From the cell containing the given text, extract its center point as [x, y] coordinate. 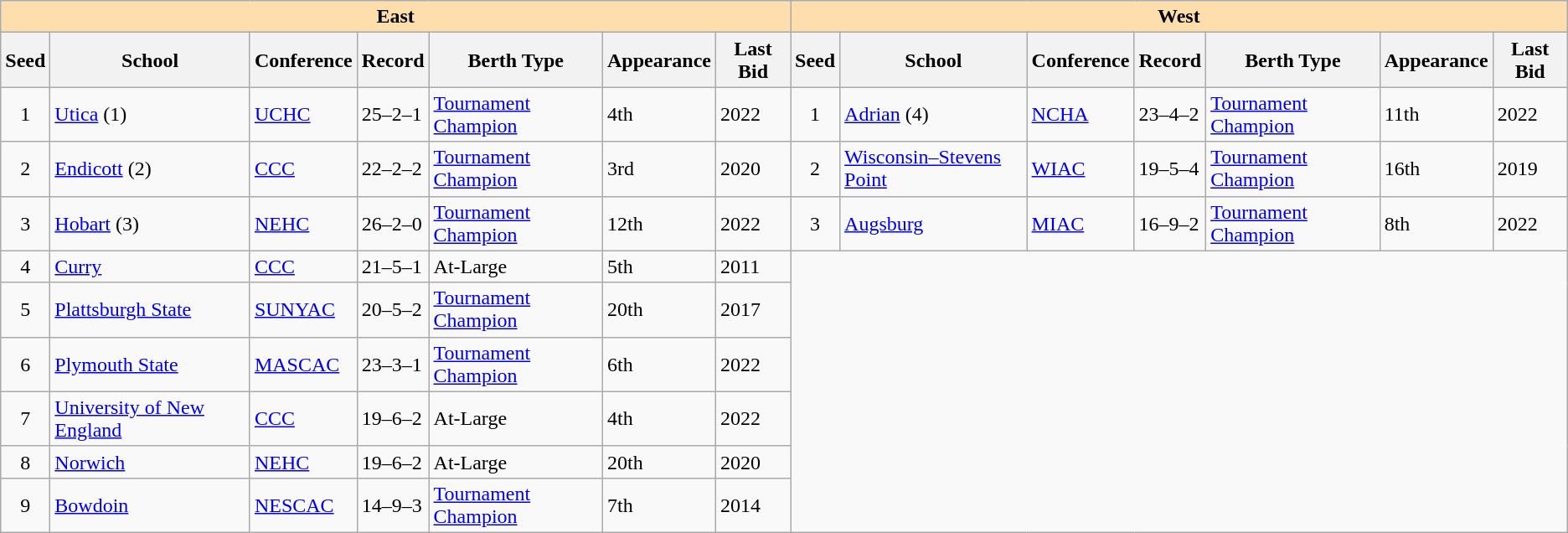
2019 [1529, 169]
2017 [752, 310]
Adrian (4) [933, 114]
11th [1436, 114]
NCHA [1081, 114]
8th [1436, 223]
25–2–1 [393, 114]
16th [1436, 169]
26–2–0 [393, 223]
East [395, 17]
23–4–2 [1170, 114]
Norwich [151, 462]
University of New England [151, 419]
Plymouth State [151, 364]
Curry [151, 266]
6th [658, 364]
Plattsburgh State [151, 310]
5th [658, 266]
19–5–4 [1170, 169]
7th [658, 505]
8 [25, 462]
Utica (1) [151, 114]
WIAC [1081, 169]
23–3–1 [393, 364]
Augsburg [933, 223]
MIAC [1081, 223]
22–2–2 [393, 169]
9 [25, 505]
Hobart (3) [151, 223]
5 [25, 310]
3rd [658, 169]
UCHC [303, 114]
Bowdoin [151, 505]
2014 [752, 505]
12th [658, 223]
7 [25, 419]
Wisconsin–Stevens Point [933, 169]
20–5–2 [393, 310]
4 [25, 266]
NESCAC [303, 505]
Endicott (2) [151, 169]
6 [25, 364]
MASCAC [303, 364]
21–5–1 [393, 266]
2011 [752, 266]
16–9–2 [1170, 223]
SUNYAC [303, 310]
14–9–3 [393, 505]
West [1179, 17]
